Extract the (X, Y) coordinate from the center of the cell holding the provided text.  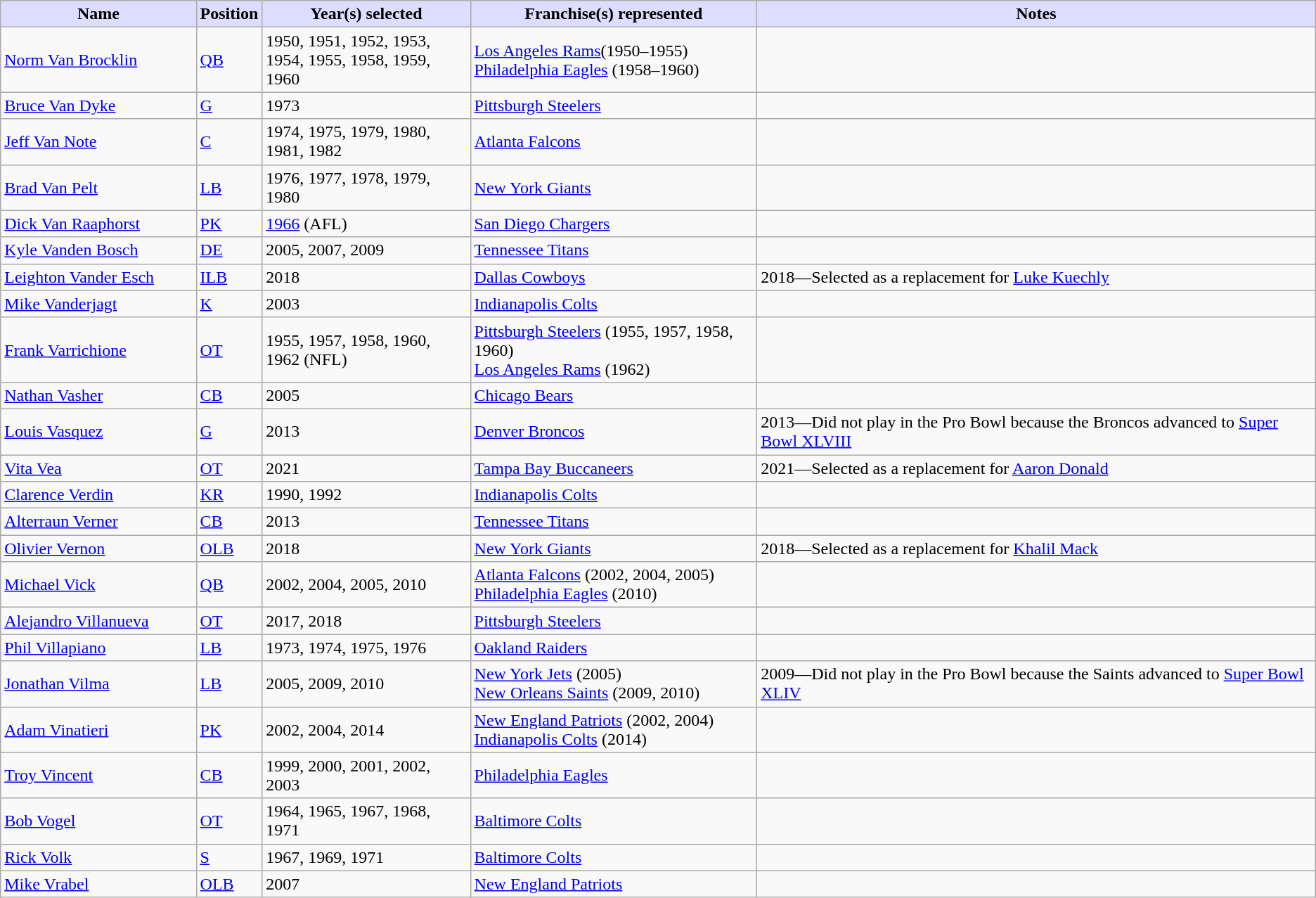
C (229, 142)
2003 (366, 304)
Dallas Cowboys (614, 277)
Tampa Bay Buccaneers (614, 468)
Denver Broncos (614, 432)
Jonathan Vilma (98, 684)
Rick Volk (98, 857)
San Diego Chargers (614, 224)
2002, 2004, 2014 (366, 730)
Oakland Raiders (614, 648)
2005, 2009, 2010 (366, 684)
Philadelphia Eagles (614, 775)
Notes (1036, 14)
DE (229, 250)
Pittsburgh Steelers (1955, 1957, 1958, 1960) Los Angeles Rams (1962) (614, 349)
2009—Did not play in the Pro Bowl because the Saints advanced to Super Bowl XLIV (1036, 684)
2005 (366, 395)
1974, 1975, 1979, 1980, 1981, 1982 (366, 142)
1966 (AFL) (366, 224)
Position (229, 14)
1950, 1951, 1952, 1953, 1954, 1955, 1958, 1959, 1960 (366, 60)
2021 (366, 468)
Mike Vanderjagt (98, 304)
Alejandro Villanueva (98, 621)
Louis Vasquez (98, 432)
2002, 2004, 2005, 2010 (366, 585)
Chicago Bears (614, 395)
Atlanta Falcons (2002, 2004, 2005) Philadelphia Eagles (2010) (614, 585)
1999, 2000, 2001, 2002, 2003 (366, 775)
KR (229, 495)
Kyle Vanden Bosch (98, 250)
Name (98, 14)
Clarence Verdin (98, 495)
2018—Selected as a replacement for Khalil Mack (1036, 549)
Dick Van Raaphorst (98, 224)
Phil Villapiano (98, 648)
1967, 1969, 1971 (366, 857)
Bob Vogel (98, 821)
Nathan Vasher (98, 395)
Michael Vick (98, 585)
1964, 1965, 1967, 1968, 1971 (366, 821)
New England Patriots (2002, 2004)Indianapolis Colts (2014) (614, 730)
1955, 1957, 1958, 1960, 1962 (NFL) (366, 349)
Jeff Van Note (98, 142)
1973, 1974, 1975, 1976 (366, 648)
1973 (366, 105)
Los Angeles Rams(1950–1955)Philadelphia Eagles (1958–1960) (614, 60)
2018—Selected as a replacement for Luke Kuechly (1036, 277)
Mike Vrabel (98, 884)
Adam Vinatieri (98, 730)
Franchise(s) represented (614, 14)
ILB (229, 277)
1976, 1977, 1978, 1979, 1980 (366, 187)
Frank Varrichione (98, 349)
Olivier Vernon (98, 549)
1990, 1992 (366, 495)
Troy Vincent (98, 775)
New England Patriots (614, 884)
S (229, 857)
K (229, 304)
New York Jets (2005) New Orleans Saints (2009, 2010) (614, 684)
Bruce Van Dyke (98, 105)
2021—Selected as a replacement for Aaron Donald (1036, 468)
Alterraun Verner (98, 522)
Vita Vea (98, 468)
Year(s) selected (366, 14)
2007 (366, 884)
2017, 2018 (366, 621)
2005, 2007, 2009 (366, 250)
Leighton Vander Esch (98, 277)
Brad Van Pelt (98, 187)
Atlanta Falcons (614, 142)
Norm Van Brocklin (98, 60)
2013—Did not play in the Pro Bowl because the Broncos advanced to Super Bowl XLVIII (1036, 432)
